Pinpoint the cell where the given text exists, returning its (x, y) midpoint coordinate. 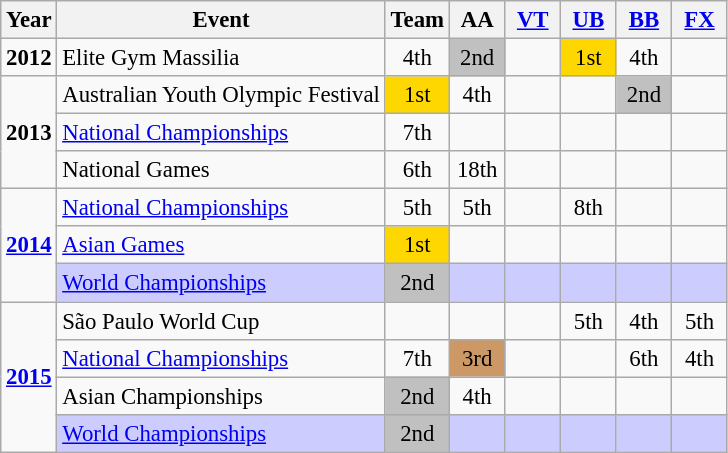
Team (417, 20)
3rd (477, 358)
2014 (29, 246)
UB (589, 20)
18th (477, 170)
National Games (221, 170)
2013 (29, 132)
BB (644, 20)
Elite Gym Massilia (221, 58)
2015 (29, 377)
Year (29, 20)
2012 (29, 58)
Asian Championships (221, 396)
FX (700, 20)
Event (221, 20)
8th (589, 208)
AA (477, 20)
VT (533, 20)
São Paulo World Cup (221, 321)
Asian Games (221, 245)
Australian Youth Olympic Festival (221, 95)
